Locate the cell with the specified text and output its (x, y) center coordinate. 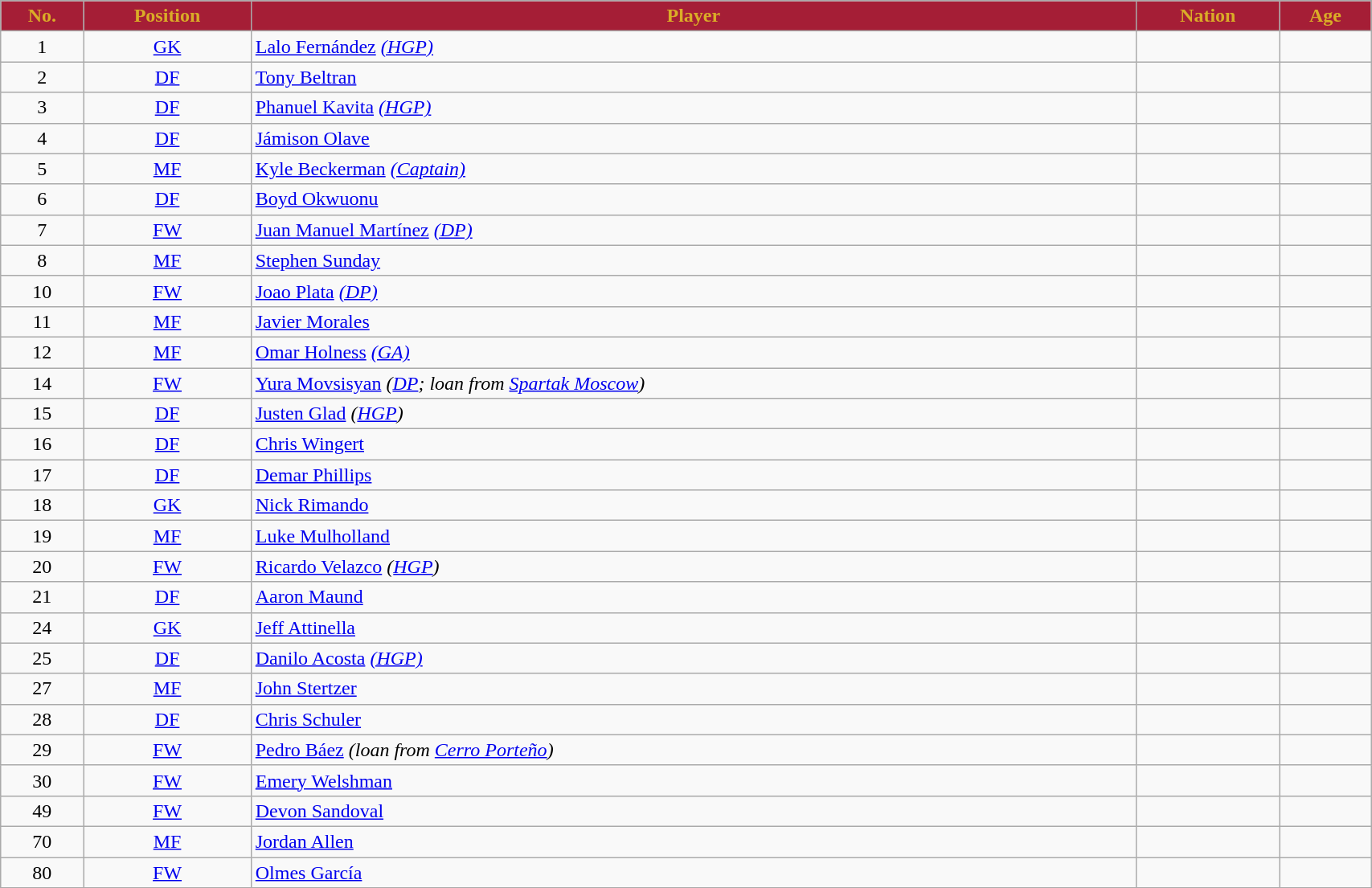
Nick Rimando (693, 505)
Aaron Maund (693, 597)
80 (42, 872)
Luke Mulholland (693, 536)
14 (42, 383)
Javier Morales (693, 321)
70 (42, 841)
5 (42, 169)
2 (42, 77)
25 (42, 658)
Justen Glad (HGP) (693, 414)
10 (42, 291)
Chris Schuler (693, 719)
24 (42, 628)
Joao Plata (DP) (693, 291)
Ricardo Velazco (HGP) (693, 567)
18 (42, 505)
7 (42, 230)
Lalo Fernández (HGP) (693, 47)
19 (42, 536)
Kyle Beckerman (Captain) (693, 169)
Age (1325, 16)
Devon Sandoval (693, 811)
17 (42, 475)
Phanuel Kavita (HGP) (693, 108)
21 (42, 597)
15 (42, 414)
John Stertzer (693, 689)
11 (42, 321)
27 (42, 689)
No. (42, 16)
20 (42, 567)
Nation (1207, 16)
Stephen Sunday (693, 260)
Position (167, 16)
Pedro Báez (loan from Cerro Porteño) (693, 750)
Demar Phillips (693, 475)
Jámison Olave (693, 138)
Yura Movsisyan (DP; loan from Spartak Moscow) (693, 383)
Chris Wingert (693, 444)
Emery Welshman (693, 780)
29 (42, 750)
Omar Holness (GA) (693, 352)
49 (42, 811)
16 (42, 444)
Jeff Attinella (693, 628)
Olmes García (693, 872)
12 (42, 352)
Tony Beltran (693, 77)
Danilo Acosta (HGP) (693, 658)
1 (42, 47)
3 (42, 108)
30 (42, 780)
Juan Manuel Martínez (DP) (693, 230)
28 (42, 719)
Jordan Allen (693, 841)
8 (42, 260)
Player (693, 16)
4 (42, 138)
Boyd Okwuonu (693, 199)
6 (42, 199)
